For the text-containing cell, return its midpoint in [x, y] coordinate format. 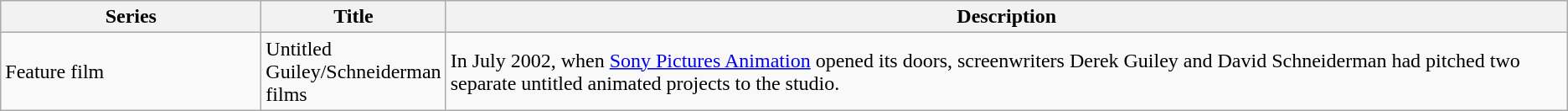
Untitled Guiley/Schneiderman films [353, 71]
Series [131, 17]
Feature film [131, 71]
Title [353, 17]
Description [1007, 17]
